Identify which cell holds the provided text, then report its (x, y) central coordinate. 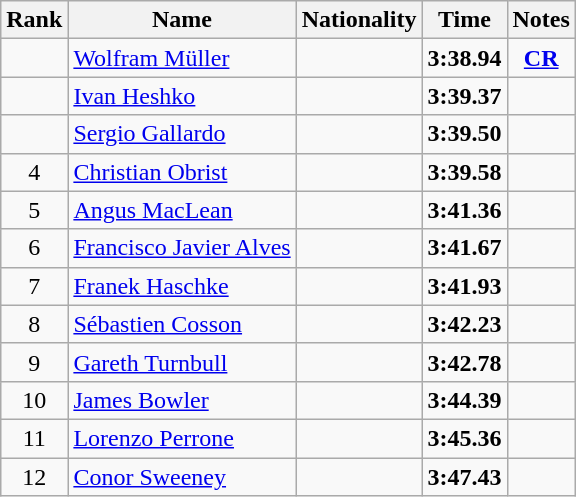
3:41.93 (464, 286)
3:39.37 (464, 96)
James Bowler (182, 400)
Conor Sweeney (182, 477)
3:39.58 (464, 172)
Lorenzo Perrone (182, 438)
Sébastien Cosson (182, 324)
3:42.78 (464, 362)
4 (34, 172)
3:38.94 (464, 58)
9 (34, 362)
Gareth Turnbull (182, 362)
3:44.39 (464, 400)
6 (34, 248)
Nationality (359, 20)
CR (541, 58)
12 (34, 477)
Wolfram Müller (182, 58)
Time (464, 20)
Franek Haschke (182, 286)
Name (182, 20)
3:41.36 (464, 210)
3:47.43 (464, 477)
5 (34, 210)
Ivan Heshko (182, 96)
3:39.50 (464, 134)
8 (34, 324)
11 (34, 438)
3:45.36 (464, 438)
3:41.67 (464, 248)
Sergio Gallardo (182, 134)
Angus MacLean (182, 210)
Francisco Javier Alves (182, 248)
Notes (541, 20)
3:42.23 (464, 324)
Christian Obrist (182, 172)
Rank (34, 20)
10 (34, 400)
7 (34, 286)
